Find where the given text appears and provide that cell's center as (X, Y) coordinate. 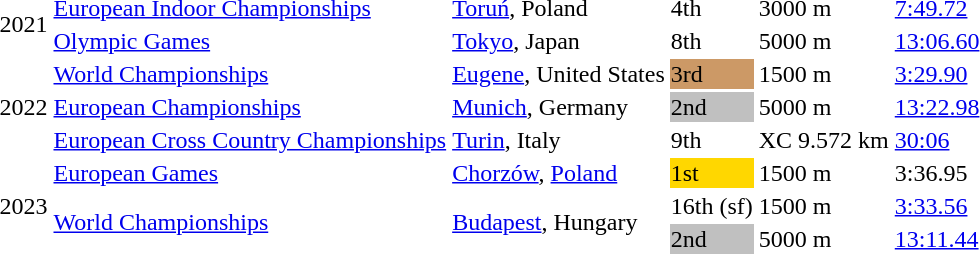
Chorzów, Poland (559, 173)
European Games (250, 173)
8th (712, 41)
Budapest, Hungary (559, 222)
16th (sf) (712, 206)
Eugene, United States (559, 74)
3rd (712, 74)
Olympic Games (250, 41)
Tokyo, Japan (559, 41)
9th (712, 140)
XC 9.572 km (824, 140)
1st (712, 173)
Turin, Italy (559, 140)
Munich, Germany (559, 107)
European Championships (250, 107)
European Cross Country Championships (250, 140)
